Scan for the cell matching the given text and deliver its (x, y) coordinate at center. 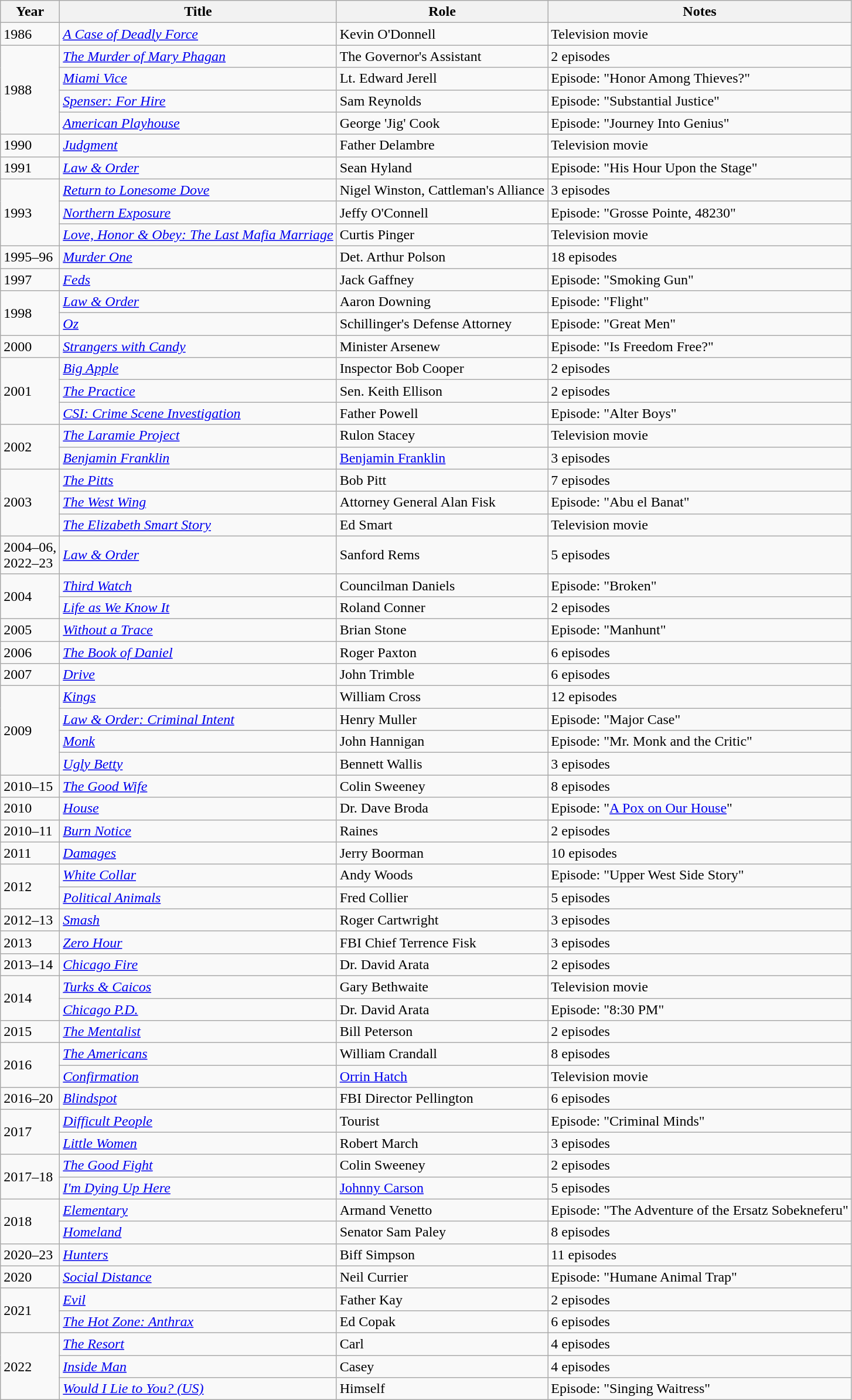
Miami Vice (198, 79)
Ed Smart (442, 525)
1993 (30, 212)
Episode: "Substantial Justice" (700, 101)
Kings (198, 697)
Episode: "Grosse Pointe, 48230" (700, 212)
The West Wing (198, 502)
Elementary (198, 1210)
Life as We Know It (198, 607)
The Practice (198, 391)
Councilman Daniels (442, 585)
House (198, 808)
The Pitts (198, 480)
Kevin O'Donnell (442, 34)
Father Powell (442, 413)
Episode: "Is Freedom Free?" (700, 346)
2005 (30, 630)
Armand Venetto (442, 1210)
2004 (30, 596)
2012 (30, 886)
Inside Man (198, 1367)
Homeland (198, 1232)
7 episodes (700, 480)
Episode: "His Hour Upon the Stage" (700, 168)
Episode: "The Adventure of the Ersatz Sobekneferu" (700, 1210)
Dr. Dave Broda (442, 808)
Jerry Boorman (442, 853)
Episode: "Great Men" (700, 324)
2006 (30, 653)
The Elizabeth Smart Story (198, 525)
1990 (30, 145)
Robert March (442, 1143)
The Americans (198, 1054)
Father Delambre (442, 145)
The Murder of Mary Phagan (198, 56)
Little Women (198, 1143)
2017 (30, 1132)
Raines (442, 831)
2011 (30, 853)
Hunters (198, 1255)
Episode: "Honor Among Thieves?" (700, 79)
John Hannigan (442, 742)
Orrin Hatch (442, 1076)
2013 (30, 942)
Role (442, 12)
2010–15 (30, 786)
Casey (442, 1367)
2000 (30, 346)
Det. Arthur Polson (442, 257)
Monk (198, 742)
FBI Director Pellington (442, 1099)
Episode: "Flight" (700, 302)
Schillinger's Defense Attorney (442, 324)
2018 (30, 1221)
2020–23 (30, 1255)
Feds (198, 280)
Would I Lie to You? (US) (198, 1389)
2007 (30, 675)
Andy Woods (442, 875)
1997 (30, 280)
2017–18 (30, 1177)
2002 (30, 447)
White Collar (198, 875)
Episode: "Journey Into Genius" (700, 123)
Carl (442, 1344)
Attorney General Alan Fisk (442, 502)
American Playhouse (198, 123)
Northern Exposure (198, 212)
Title (198, 12)
Damages (198, 853)
Blindspot (198, 1099)
Difficult People (198, 1121)
1995–96 (30, 257)
Oz (198, 324)
Minister Arsenew (442, 346)
The Laramie Project (198, 436)
1991 (30, 168)
Episode: "Manhunt" (700, 630)
Episode: "Alter Boys" (700, 413)
Political Animals (198, 898)
The Resort (198, 1344)
1998 (30, 313)
12 episodes (700, 697)
Chicago Fire (198, 964)
Lt. Edward Jerell (442, 79)
CSI: Crime Scene Investigation (198, 413)
Third Watch (198, 585)
Bill Peterson (442, 1032)
Tourist (442, 1121)
Evil (198, 1299)
2009 (30, 730)
Social Distance (198, 1277)
Senator Sam Paley (442, 1232)
1986 (30, 34)
2022 (30, 1366)
Year (30, 12)
Drive (198, 675)
Turks & Caicos (198, 987)
Jack Gaffney (442, 280)
Episode: "A Pox on Our House" (700, 808)
2010–11 (30, 831)
A Case of Deadly Force (198, 34)
Strangers with Candy (198, 346)
Episode: "Smoking Gun" (700, 280)
Episode: "Abu el Banat" (700, 502)
Law & Order: Criminal Intent (198, 719)
2021 (30, 1310)
2016 (30, 1065)
The Governor's Assistant (442, 56)
Episode: "Singing Waitress" (700, 1389)
Sen. Keith Ellison (442, 391)
Love, Honor & Obey: The Last Mafia Marriage (198, 235)
FBI Chief Terrence Fisk (442, 942)
Father Kay (442, 1299)
2013–14 (30, 964)
Episode: "Upper West Side Story" (700, 875)
Biff Simpson (442, 1255)
Smash (198, 920)
The Book of Daniel (198, 653)
Confirmation (198, 1076)
Episode: "Major Case" (700, 719)
Episode: "Broken" (700, 585)
2014 (30, 998)
2016–20 (30, 1099)
2004–06,2022–23 (30, 555)
2003 (30, 502)
Neil Currier (442, 1277)
William Cross (442, 697)
Episode: "Mr. Monk and the Critic" (700, 742)
Brian Stone (442, 630)
Murder One (198, 257)
Chicago P.D. (198, 1009)
Big Apple (198, 369)
Zero Hour (198, 942)
The Good Fight (198, 1165)
Without a Trace (198, 630)
Roger Paxton (442, 653)
William Crandall (442, 1054)
George 'Jig' Cook (442, 123)
2001 (30, 391)
Aaron Downing (442, 302)
Ugly Betty (198, 764)
I'm Dying Up Here (198, 1188)
Episode: "Humane Animal Trap" (700, 1277)
Nigel Winston, Cattleman's Alliance (442, 190)
Gary Bethwaite (442, 987)
Judgment (198, 145)
Henry Muller (442, 719)
1988 (30, 90)
Sean Hyland (442, 168)
Bob Pitt (442, 480)
2015 (30, 1032)
10 episodes (700, 853)
2012–13 (30, 920)
Inspector Bob Cooper (442, 369)
Rulon Stacey (442, 436)
Burn Notice (198, 831)
Roger Cartwright (442, 920)
Notes (700, 12)
Ed Copak (442, 1321)
Episode: "Criminal Minds" (700, 1121)
Episode: "8:30 PM" (700, 1009)
Roland Conner (442, 607)
Himself (442, 1389)
18 episodes (700, 257)
Curtis Pinger (442, 235)
Jeffy O'Connell (442, 212)
Return to Lonesome Dove (198, 190)
Sanford Rems (442, 555)
John Trimble (442, 675)
The Mentalist (198, 1032)
Sam Reynolds (442, 101)
11 episodes (700, 1255)
The Good Wife (198, 786)
Spenser: For Hire (198, 101)
2020 (30, 1277)
Fred Collier (442, 898)
Johnny Carson (442, 1188)
2010 (30, 808)
The Hot Zone: Anthrax (198, 1321)
Bennett Wallis (442, 764)
